Identify which cell holds the provided text, then report its [x, y] central coordinate. 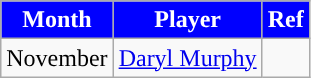
November [57, 58]
Daryl Murphy [188, 58]
Ref [286, 20]
Player [188, 20]
Month [57, 20]
